Locate the cell with the specified text and output its [X, Y] center coordinate. 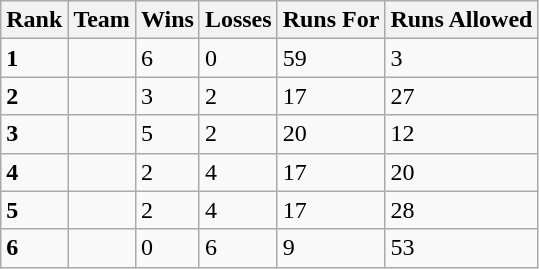
Losses [238, 20]
Wins [167, 20]
Team [102, 20]
1 [34, 58]
Runs For [331, 20]
Rank [34, 20]
59 [331, 58]
12 [462, 134]
9 [331, 248]
Runs Allowed [462, 20]
53 [462, 248]
28 [462, 210]
27 [462, 96]
